Capture the cell that displays the provided text and extract its (X, Y) central coordinate. 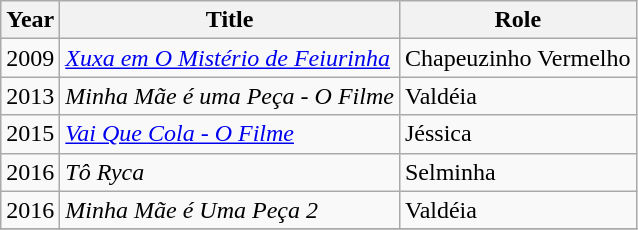
Selminha (518, 172)
Role (518, 20)
Vai Que Cola - O Filme (230, 134)
2015 (30, 134)
Tô Ryca (230, 172)
Minha Mãe é uma Peça - O Filme (230, 96)
2009 (30, 58)
Chapeuzinho Vermelho (518, 58)
Title (230, 20)
Xuxa em O Mistério de Feiurinha (230, 58)
Jéssica (518, 134)
2013 (30, 96)
Year (30, 20)
Minha Mãe é Uma Peça 2 (230, 210)
